Output the [x, y] coordinate of the center of the cell containing the given text.  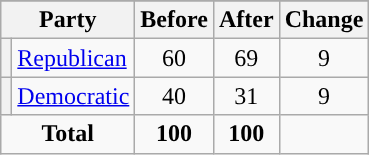
Republican [74, 58]
Before [174, 20]
31 [246, 96]
Party [68, 20]
Total [68, 134]
After [246, 20]
60 [174, 58]
Change [324, 20]
69 [246, 58]
40 [174, 96]
Democratic [74, 96]
